For the text-containing cell, return its midpoint in (X, Y) coordinate format. 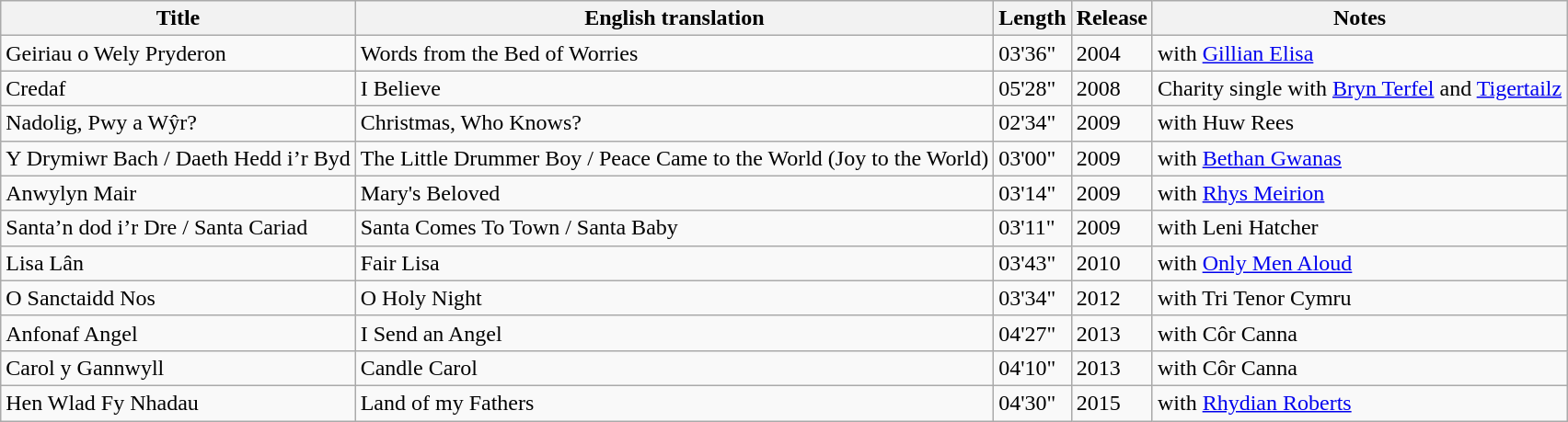
2012 (1112, 298)
Charity single with Bryn Terfel and Tigertailz (1359, 88)
Candle Carol (674, 368)
Anwylyn Mair (179, 193)
Title (179, 18)
Santa Comes To Town / Santa Baby (674, 228)
Christmas, Who Knows? (674, 123)
English translation (674, 18)
03'36" (1032, 53)
with Bethan Gwanas (1359, 158)
with Gillian Elisa (1359, 53)
03'11" (1032, 228)
with Rhys Meirion (1359, 193)
03'34" (1032, 298)
04'30" (1032, 403)
2010 (1112, 263)
Santa’n dod i’r Dre / Santa Cariad (179, 228)
Nadolig, Pwy a Wŷr? (179, 123)
with Rhydian Roberts (1359, 403)
Fair Lisa (674, 263)
I Believe (674, 88)
Land of my Fathers (674, 403)
Length (1032, 18)
I Send an Angel (674, 333)
02'34" (1032, 123)
Lisa Lân (179, 263)
05'28" (1032, 88)
03'43" (1032, 263)
2015 (1112, 403)
with Leni Hatcher (1359, 228)
O Holy Night (674, 298)
Y Drymiwr Bach / Daeth Hedd i’r Byd (179, 158)
Notes (1359, 18)
03'14" (1032, 193)
O Sanctaidd Nos (179, 298)
Release (1112, 18)
Credaf (179, 88)
2004 (1112, 53)
2008 (1112, 88)
Words from the Bed of Worries (674, 53)
Mary's Beloved (674, 193)
with Huw Rees (1359, 123)
with Tri Tenor Cymru (1359, 298)
Anfonaf Angel (179, 333)
03'00" (1032, 158)
04'10" (1032, 368)
Geiriau o Wely Pryderon (179, 53)
Carol y Gannwyll (179, 368)
04'27" (1032, 333)
Hen Wlad Fy Nhadau (179, 403)
with Only Men Aloud (1359, 263)
The Little Drummer Boy / Peace Came to the World (Joy to the World) (674, 158)
